Extract the [X, Y] coordinate from the center of the cell holding the provided text.  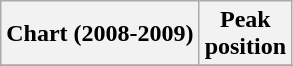
Peakposition [245, 34]
Chart (2008-2009) [100, 34]
